Detect which cell encompasses the target text, then output its [x, y] center coordinate. 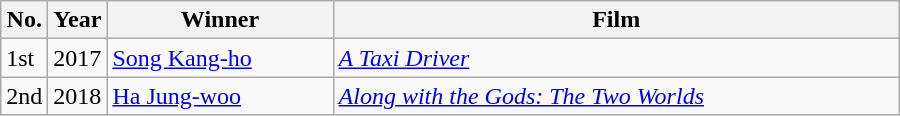
Ha Jung-woo [220, 96]
Song Kang-ho [220, 58]
No. [24, 20]
Winner [220, 20]
2017 [78, 58]
Film [616, 20]
1st [24, 58]
A Taxi Driver [616, 58]
2018 [78, 96]
Along with the Gods: The Two Worlds [616, 96]
Year [78, 20]
2nd [24, 96]
